For the text-containing cell, return its midpoint in (X, Y) coordinate format. 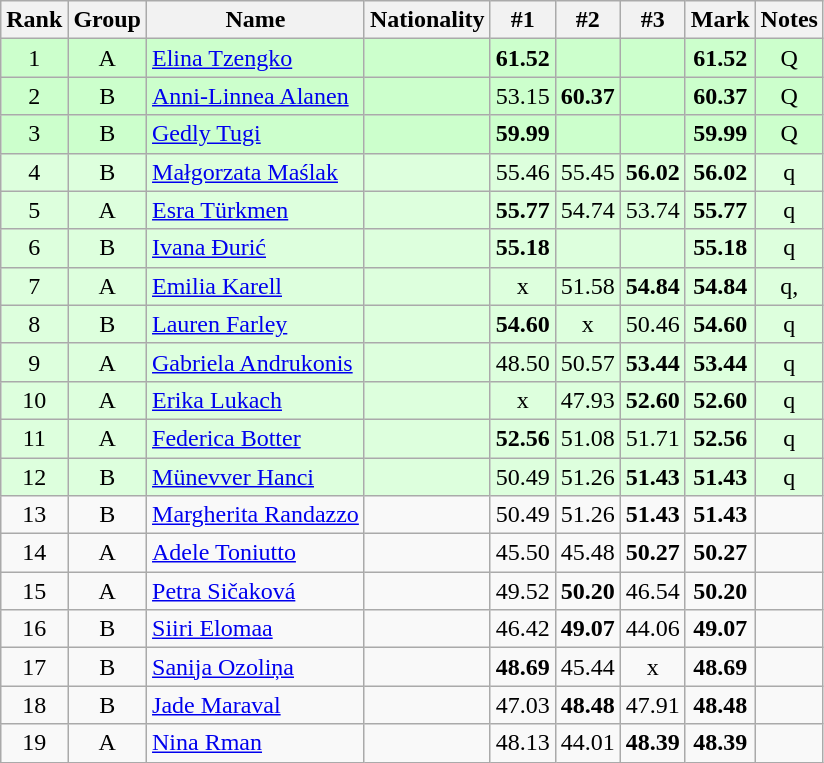
Lauren Farley (256, 324)
#2 (588, 20)
17 (34, 667)
46.54 (652, 591)
Mark (720, 20)
Sanija Ozoliņa (256, 667)
9 (34, 362)
Rank (34, 20)
45.48 (588, 553)
#1 (522, 20)
55.45 (588, 172)
Erika Lukach (256, 400)
14 (34, 553)
47.03 (522, 705)
#3 (652, 20)
Emilia Karell (256, 286)
4 (34, 172)
Margherita Randazzo (256, 515)
48.13 (522, 743)
q, (789, 286)
50.46 (652, 324)
7 (34, 286)
Siiri Elomaa (256, 629)
2 (34, 96)
50.57 (588, 362)
55.46 (522, 172)
12 (34, 477)
Petra Sičaková (256, 591)
15 (34, 591)
44.01 (588, 743)
45.50 (522, 553)
18 (34, 705)
54.74 (588, 210)
46.42 (522, 629)
3 (34, 134)
49.52 (522, 591)
53.74 (652, 210)
51.71 (652, 438)
Ivana Đurić (256, 248)
53.15 (522, 96)
44.06 (652, 629)
Name (256, 20)
10 (34, 400)
Group (108, 20)
11 (34, 438)
Esra Türkmen (256, 210)
19 (34, 743)
8 (34, 324)
Adele Toniutto (256, 553)
48.50 (522, 362)
Nationality (427, 20)
Anni-Linnea Alanen (256, 96)
45.44 (588, 667)
6 (34, 248)
Federica Botter (256, 438)
Gedly Tugi (256, 134)
Jade Maraval (256, 705)
Małgorzata Maślak (256, 172)
51.08 (588, 438)
Münevver Hanci (256, 477)
Elina Tzengko (256, 58)
47.93 (588, 400)
Notes (789, 20)
1 (34, 58)
51.58 (588, 286)
47.91 (652, 705)
16 (34, 629)
Nina Rman (256, 743)
5 (34, 210)
13 (34, 515)
Gabriela Andrukonis (256, 362)
